Return the [X, Y] coordinate for the center point of the cell that contains the specified text.  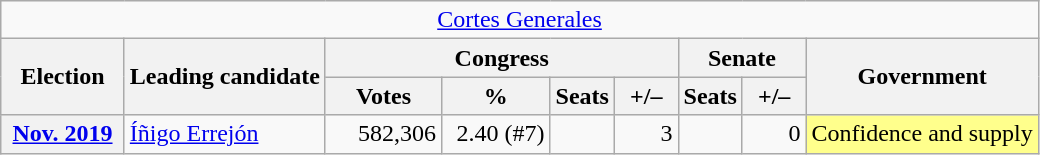
Cortes Generales [520, 20]
Government [922, 77]
Íñigo Errejón [224, 134]
Confidence and supply [922, 134]
0 [774, 134]
Votes [383, 96]
Election [63, 77]
Senate [742, 58]
3 [646, 134]
Nov. 2019 [63, 134]
2.40 (#7) [496, 134]
% [496, 96]
Congress [502, 58]
582,306 [383, 134]
Leading candidate [224, 77]
